Detect which cell encompasses the target text, then output its [x, y] center coordinate. 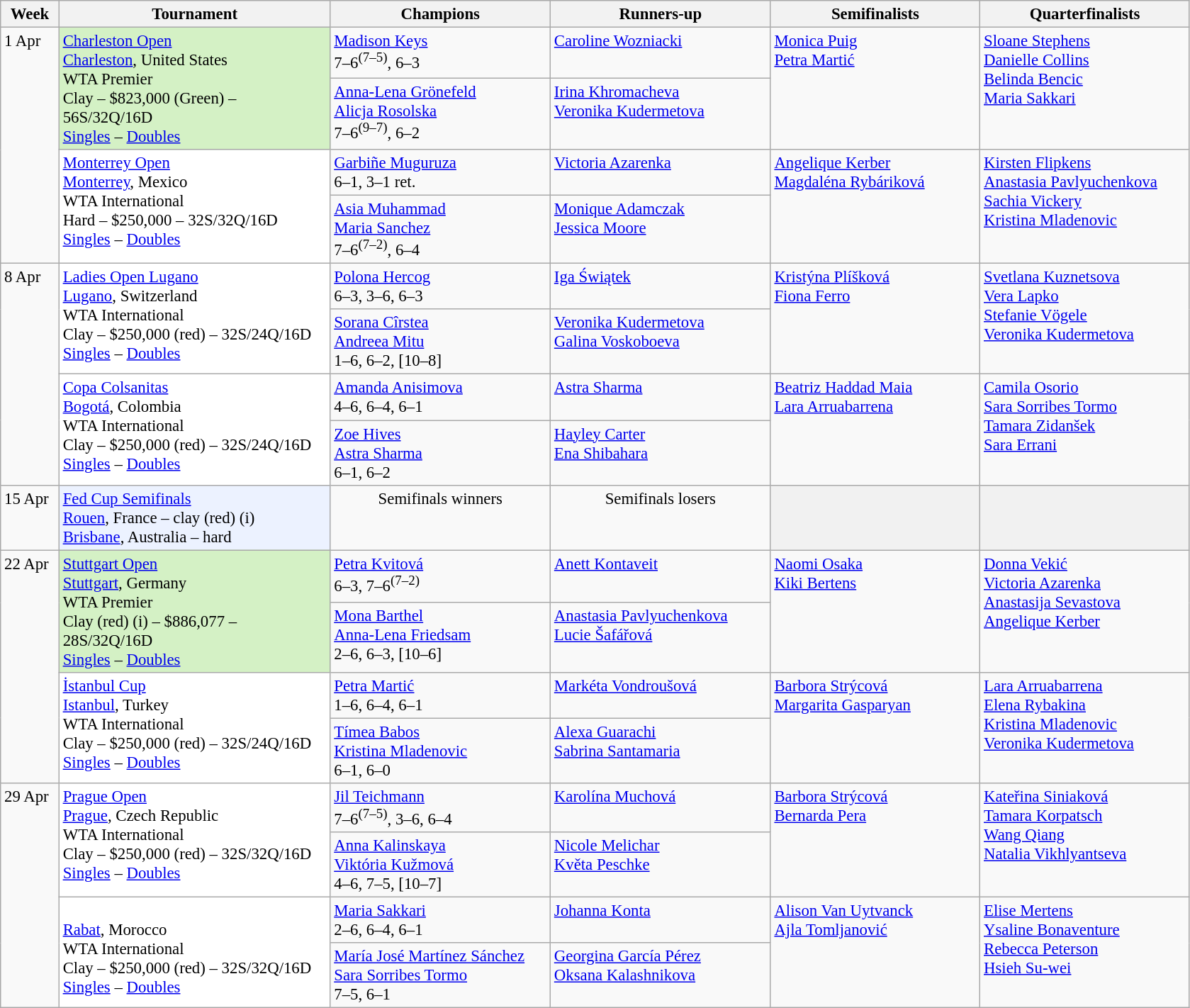
Sorana Cîrstea Andreea Mitu 1–6, 6–2, [10–8] [441, 342]
İstanbul Cup Istanbul, TurkeyWTA InternationalClay – $250,000 (red) – 32S/24Q/16DSingles – Doubles [194, 727]
Svetlana Kuznetsova Vera Lapko Stefanie Vögele Veronika Kudermetova [1085, 319]
Elise Mertens Ysaline Bonaventure Rebecca Peterson Hsieh Su-wei [1085, 952]
Victoria Azarenka [661, 173]
Anna Kalinskaya Viktória Kužmová 4–6, 7–5, [10–7] [441, 865]
29 Apr [30, 896]
Anett Kontaveit [661, 576]
Johanna Konta [661, 920]
Irina Khromacheva Veronika Kudermetova [661, 114]
María José Martínez Sánchez Sara Sorribes Tormo 7–5, 6–1 [441, 975]
Quarterfinalists [1085, 14]
Georgina García Pérez Oksana Kalashnikova [661, 975]
Monica Puig Petra Martić [875, 89]
Sloane Stephens Danielle Collins Belinda Bencic Maria Sakkari [1085, 89]
Lara Arruabarrena Elena Rybakina Kristina Mladenovic Veronika Kudermetova [1085, 727]
Polona Hercog 6–3, 3–6, 6–3 [441, 286]
Kirsten Flipkens Anastasia Pavlyuchenkova Sachia Vickery Kristina Mladenovic [1085, 207]
Asia Muhammad Maria Sanchez 7–6(7–2), 6–4 [441, 230]
Camila Osorio Sara Sorribes Tormo Tamara Zidanšek Sara Errani [1085, 430]
Prague Open Prague, Czech RepublicWTA InternationalClay – $250,000 (red) – 32S/32Q/16DSingles – Doubles [194, 841]
Semifinals winners [441, 517]
Stuttgart Open Stuttgart, GermanyWTA PremierClay (red) (i) – $886,077 – 28S/32Q/16DSingles – Doubles [194, 611]
8 Apr [30, 374]
Petra Martić 1–6, 6–4, 6–1 [441, 695]
Alison Van Uytvanck Ajla Tomljanović [875, 952]
Zoe Hives Astra Sharma 6–1, 6–2 [441, 453]
Anna-Lena Grönefeld Alicja Rosolska 7–6(9–7), 6–2 [441, 114]
Rabat, MoroccoWTA InternationalClay – $250,000 (red) – 32S/32Q/16DSingles – Doubles [194, 952]
Astra Sharma [661, 397]
Champions [441, 14]
Garbiñe Muguruza 6–1, 3–1 ret. [441, 173]
Week [30, 14]
Monique Adamczak Jessica Moore [661, 230]
Copa Colsanitas Bogotá, ColombiaWTA InternationalClay – $250,000 (red) – 32S/24Q/16DSingles – Doubles [194, 430]
Markéta Vondroušová [661, 695]
Veronika Kudermetova Galina Voskoboeva [661, 342]
Runners-up [661, 14]
Madison Keys 7–6(7–5), 6–3 [441, 53]
15 Apr [30, 517]
Alexa Guarachi Sabrina Santamaria [661, 751]
Naomi Osaka Kiki Bertens [875, 611]
Caroline Wozniacki [661, 53]
Tournament [194, 14]
22 Apr [30, 666]
Barbora Strýcová Bernarda Pera [875, 841]
Tímea Babos Kristina Mladenovic6–1, 6–0 [441, 751]
Angelique Kerber Magdaléna Rybáriková [875, 207]
Kristýna Plíšková Fiona Ferro [875, 319]
Semifinals losers [661, 517]
Monterrey Open Monterrey, MexicoWTA InternationalHard – $250,000 – 32S/32Q/16DSingles – Doubles [194, 207]
Iga Świątek [661, 286]
Beatriz Haddad Maia Lara Arruabarrena [875, 430]
Charleston Open Charleston, United StatesWTA PremierClay – $823,000 (Green) – 56S/32Q/16DSingles – Doubles [194, 89]
Karolína Muchová [661, 808]
Donna Vekić Victoria Azarenka Anastasija Sevastova Angelique Kerber [1085, 611]
Semifinalists [875, 14]
Petra Kvitová 6–3, 7–6(7–2) [441, 576]
Maria Sakkari 2–6, 6–4, 6–1 [441, 920]
Nicole Melichar Květa Peschke [661, 865]
Anastasia Pavlyuchenkova Lucie Šafářová [661, 637]
Jil Teichmann 7–6(7–5), 3–6, 6–4 [441, 808]
Mona Barthel Anna-Lena Friedsam2–6, 6–3, [10–6] [441, 637]
Ladies Open Lugano Lugano, SwitzerlandWTA InternationalClay – $250,000 (red) – 32S/24Q/16DSingles – Doubles [194, 319]
Hayley Carter Ena Shibahara [661, 453]
Barbora Strýcová Margarita Gasparyan [875, 727]
Fed Cup Semifinals Rouen, France – clay (red) (i)Brisbane, Australia – hard [194, 517]
Amanda Anisimova 4–6, 6–4, 6–1 [441, 397]
1 Apr [30, 146]
Kateřina Siniaková Tamara Korpatsch Wang Qiang Natalia Vikhlyantseva [1085, 841]
